Locate the cell with the specified text and output its [x, y] center coordinate. 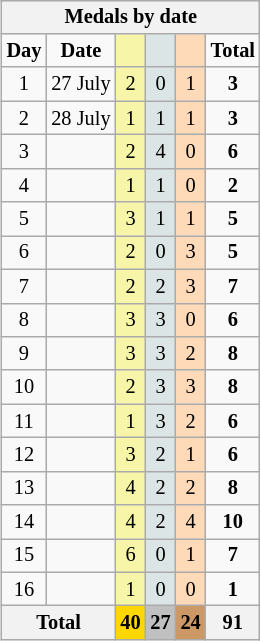
14 [24, 522]
9 [24, 354]
27 July [80, 84]
15 [24, 556]
24 [191, 623]
12 [24, 455]
16 [24, 589]
91 [233, 623]
27 [161, 623]
11 [24, 421]
Medals by date [131, 17]
40 [130, 623]
Day [24, 51]
Date [80, 51]
28 July [80, 118]
13 [24, 488]
